Search for the cell housing the specified text and yield its (x, y) center coordinate. 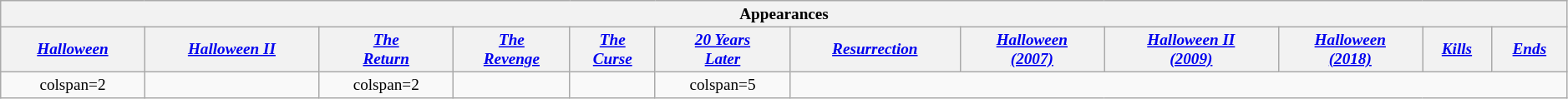
Appearances (784, 14)
TheCurse (612, 49)
The Revenge (511, 49)
Halloween (2007) (1032, 49)
colspan=5 (722, 85)
The Return (386, 49)
Halloween II (2009) (1191, 49)
20 Years Later (722, 49)
Halloween (73, 49)
Resurrection (875, 49)
Halloween(2018) (1350, 49)
Ends (1529, 49)
Halloween II (231, 49)
Kills (1457, 49)
